Provide the (X, Y) coordinate of the cell's center where the given text is located.  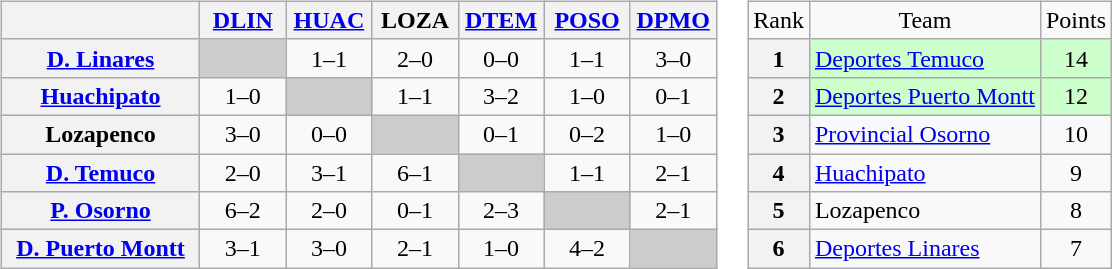
3 (779, 134)
4–2 (587, 249)
DPMO (673, 20)
3–2 (501, 96)
8 (1076, 211)
6–1 (415, 173)
14 (1076, 58)
12 (1076, 96)
Points (1076, 20)
2 (779, 96)
LOZA (415, 20)
Team (924, 20)
Deportes Puerto Montt (924, 96)
P. Osorno (100, 211)
5 (779, 211)
Rank (779, 20)
D. Puerto Montt (100, 249)
2–3 (501, 211)
10 (1076, 134)
1 (779, 58)
D. Linares (100, 58)
Provincial Osorno (924, 134)
0–2 (587, 134)
Deportes Temuco (924, 58)
6–2 (243, 211)
7 (1076, 249)
D. Temuco (100, 173)
9 (1076, 173)
POSO (587, 20)
Deportes Linares (924, 249)
HUAC (329, 20)
4 (779, 173)
6 (779, 249)
DLIN (243, 20)
DTEM (501, 20)
